Return the (X, Y) coordinate for the center point of the cell that contains the specified text.  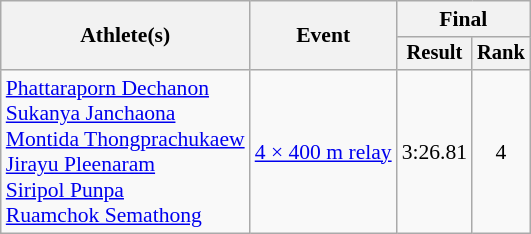
3:26.81 (434, 152)
Result (434, 54)
Athlete(s) (126, 36)
Rank (501, 54)
4 (501, 152)
Event (324, 36)
Phattaraporn DechanonSukanya JanchaonaMontida ThongprachukaewJirayu PleenaramSiripol PunpaRuamchok Semathong (126, 152)
Final (464, 19)
4 × 400 m relay (324, 152)
